Determine the [X, Y] coordinate at the center of the cell enclosing the given text.  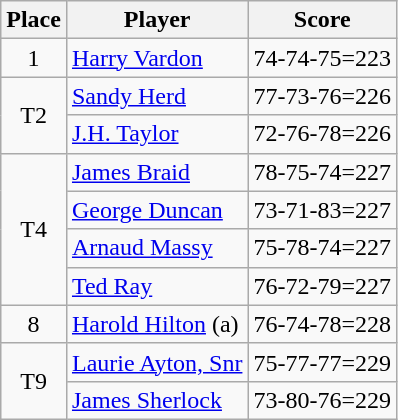
75-77-77=229 [322, 362]
J.H. Taylor [157, 134]
77-73-76=226 [322, 96]
76-72-79=227 [322, 286]
T2 [34, 115]
72-76-78=226 [322, 134]
Place [34, 20]
T9 [34, 381]
Score [322, 20]
Harry Vardon [157, 58]
James Braid [157, 172]
Player [157, 20]
Arnaud Massy [157, 248]
Laurie Ayton, Snr [157, 362]
73-71-83=227 [322, 210]
T4 [34, 229]
78-75-74=227 [322, 172]
76-74-78=228 [322, 324]
Ted Ray [157, 286]
Harold Hilton (a) [157, 324]
James Sherlock [157, 400]
George Duncan [157, 210]
73-80-76=229 [322, 400]
Sandy Herd [157, 96]
8 [34, 324]
74-74-75=223 [322, 58]
1 [34, 58]
75-78-74=227 [322, 248]
